From the cell containing the given text, extract its center point as (x, y) coordinate. 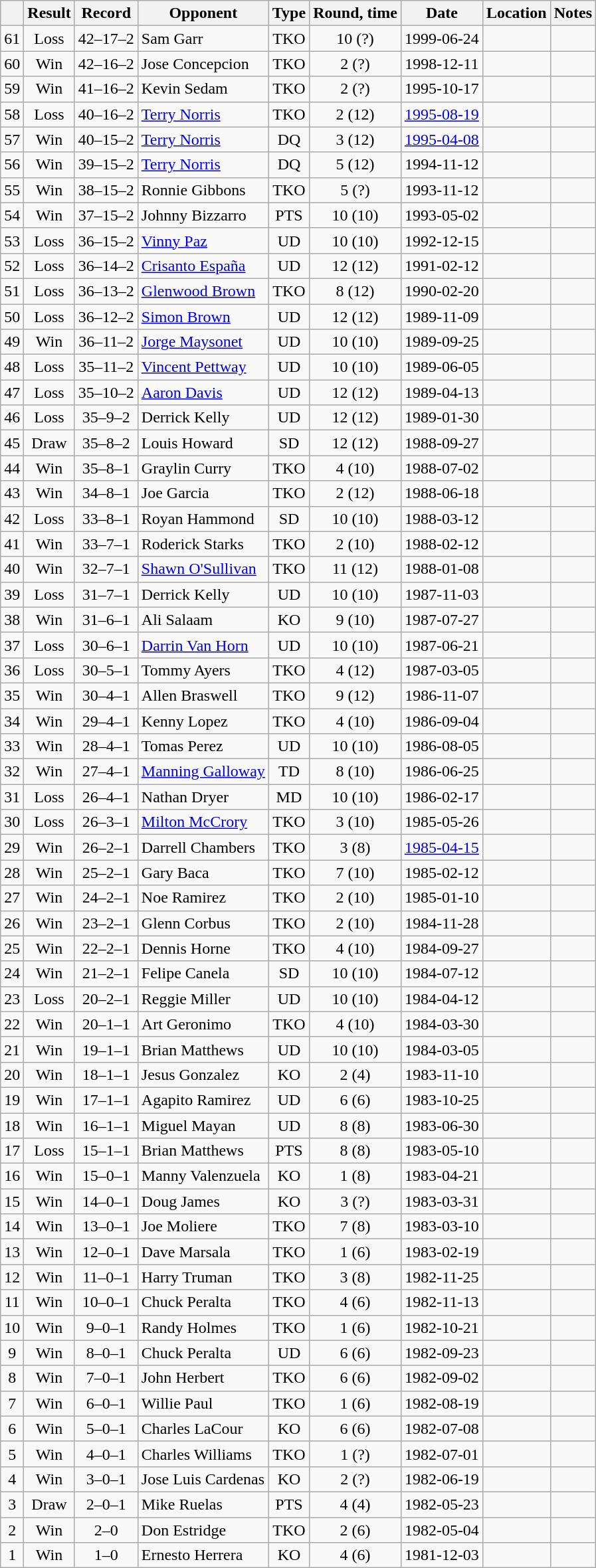
Gary Baca (203, 873)
1989-06-05 (441, 367)
9–0–1 (106, 1328)
26–2–1 (106, 847)
31 (12, 797)
43 (12, 493)
33 (12, 746)
42 (12, 519)
1993-11-12 (441, 190)
1982-07-08 (441, 1429)
Miguel Mayan (203, 1126)
Simon Brown (203, 317)
1982-11-25 (441, 1277)
30 (12, 822)
5–0–1 (106, 1429)
38–15–2 (106, 190)
Ali Salaam (203, 620)
1989-09-25 (441, 342)
MD (288, 797)
57 (12, 139)
7 (8) (355, 1227)
1983-05-10 (441, 1151)
1983-02-19 (441, 1252)
30–4–1 (106, 695)
Manning Galloway (203, 772)
1994-11-12 (441, 165)
46 (12, 418)
3 (12, 1504)
61 (12, 39)
47 (12, 392)
28 (12, 873)
Kenny Lopez (203, 721)
20–1–1 (106, 1024)
40–16–2 (106, 114)
1 (?) (355, 1454)
55 (12, 190)
Manny Valenzuela (203, 1176)
1988-02-12 (441, 544)
Dave Marsala (203, 1252)
Art Geronimo (203, 1024)
Ronnie Gibbons (203, 190)
1982-06-19 (441, 1479)
60 (12, 64)
Type (288, 13)
Nathan Dryer (203, 797)
7 (12, 1403)
1992-12-15 (441, 240)
Aaron Davis (203, 392)
Sam Garr (203, 39)
Kevin Sedam (203, 89)
4 (12, 1479)
39 (12, 594)
26 (12, 923)
1989-11-09 (441, 317)
35–10–2 (106, 392)
1984-04-12 (441, 999)
Graylin Curry (203, 468)
1985-05-26 (441, 822)
36 (12, 670)
Glenn Corbus (203, 923)
18–1–1 (106, 1075)
1995-08-19 (441, 114)
11 (12) (355, 569)
Joe Moliere (203, 1227)
1988-03-12 (441, 519)
13–0–1 (106, 1227)
15–0–1 (106, 1176)
25 (12, 948)
1998-12-11 (441, 64)
Charles Williams (203, 1454)
3–0–1 (106, 1479)
Result (49, 13)
35–8–1 (106, 468)
1982-07-01 (441, 1454)
1988-06-18 (441, 493)
12 (12, 1277)
Noe Ramirez (203, 898)
5 (?) (355, 190)
19 (12, 1100)
39–15–2 (106, 165)
29 (12, 847)
TD (288, 772)
1983-04-21 (441, 1176)
1991-02-12 (441, 266)
1982-10-21 (441, 1328)
John Herbert (203, 1378)
23 (12, 999)
1 (8) (355, 1176)
14 (12, 1227)
Doug James (203, 1201)
Willie Paul (203, 1403)
1995-10-17 (441, 89)
59 (12, 89)
27–4–1 (106, 772)
1–0 (106, 1555)
40 (12, 569)
8 (10) (355, 772)
11–0–1 (106, 1277)
58 (12, 114)
24–2–1 (106, 898)
1984-07-12 (441, 974)
1982-11-13 (441, 1302)
31–6–1 (106, 620)
33–8–1 (106, 519)
8 (12) (355, 291)
33–7–1 (106, 544)
1999-06-24 (441, 39)
3 (10) (355, 822)
9 (10) (355, 620)
1983-03-10 (441, 1227)
52 (12, 266)
44 (12, 468)
2 (12, 1529)
36–14–2 (106, 266)
28–4–1 (106, 746)
38 (12, 620)
1988-01-08 (441, 569)
25–2–1 (106, 873)
Joe Garcia (203, 493)
1983-10-25 (441, 1100)
1982-05-04 (441, 1529)
30–6–1 (106, 645)
17 (12, 1151)
10–0–1 (106, 1302)
Charles LaCour (203, 1429)
30–5–1 (106, 670)
9 (12) (355, 695)
Tommy Ayers (203, 670)
Harry Truman (203, 1277)
34 (12, 721)
14–0–1 (106, 1201)
35–9–2 (106, 418)
Royan Hammond (203, 519)
Ernesto Herrera (203, 1555)
Crisanto España (203, 266)
45 (12, 443)
3 (?) (355, 1201)
1989-04-13 (441, 392)
1982-08-19 (441, 1403)
37 (12, 645)
3 (12) (355, 139)
18 (12, 1126)
Tomas Perez (203, 746)
2–0–1 (106, 1504)
Agapito Ramirez (203, 1100)
36–11–2 (106, 342)
Jesus Gonzalez (203, 1075)
49 (12, 342)
1986-11-07 (441, 695)
16 (12, 1176)
22–2–1 (106, 948)
1982-09-02 (441, 1378)
36–12–2 (106, 317)
1987-07-27 (441, 620)
24 (12, 974)
1983-06-30 (441, 1126)
4–0–1 (106, 1454)
Roderick Starks (203, 544)
1987-11-03 (441, 594)
12–0–1 (106, 1252)
Jorge Maysonet (203, 342)
26–3–1 (106, 822)
Date (441, 13)
15 (12, 1201)
Record (106, 13)
8 (12, 1378)
16–1–1 (106, 1126)
7 (10) (355, 873)
Louis Howard (203, 443)
1982-05-23 (441, 1504)
56 (12, 165)
6 (12, 1429)
10 (12, 1328)
11 (12, 1302)
31–7–1 (106, 594)
4 (12) (355, 670)
41 (12, 544)
17–1–1 (106, 1100)
34–8–1 (106, 493)
2 (4) (355, 1075)
6–0–1 (106, 1403)
5 (12, 1454)
1987-06-21 (441, 645)
29–4–1 (106, 721)
Allen Braswell (203, 695)
35–11–2 (106, 367)
1984-03-30 (441, 1024)
21 (12, 1049)
1988-09-27 (441, 443)
10 (?) (355, 39)
Reggie Miller (203, 999)
36–15–2 (106, 240)
1984-11-28 (441, 923)
41–16–2 (106, 89)
1990-02-20 (441, 291)
21–2–1 (106, 974)
1986-02-17 (441, 797)
23–2–1 (106, 923)
Location (516, 13)
36–13–2 (106, 291)
Round, time (355, 13)
Darrin Van Horn (203, 645)
7–0–1 (106, 1378)
53 (12, 240)
1983-03-31 (441, 1201)
1989-01-30 (441, 418)
1987-03-05 (441, 670)
Shawn O'Sullivan (203, 569)
19–1–1 (106, 1049)
Darrell Chambers (203, 847)
Vinny Paz (203, 240)
37–15–2 (106, 215)
1981-12-03 (441, 1555)
35 (12, 695)
1985-04-15 (441, 847)
Don Estridge (203, 1529)
Milton McCrory (203, 822)
35–8–2 (106, 443)
1983-11-10 (441, 1075)
4 (4) (355, 1504)
1995-04-08 (441, 139)
Randy Holmes (203, 1328)
50 (12, 317)
Glenwood Brown (203, 291)
8–0–1 (106, 1353)
13 (12, 1252)
32–7–1 (106, 569)
42–16–2 (106, 64)
Notes (573, 13)
2–0 (106, 1529)
1986-09-04 (441, 721)
1982-09-23 (441, 1353)
48 (12, 367)
Mike Ruelas (203, 1504)
20 (12, 1075)
1984-09-27 (441, 948)
27 (12, 898)
1988-07-02 (441, 468)
2 (6) (355, 1529)
Dennis Horne (203, 948)
1984-03-05 (441, 1049)
Vincent Pettway (203, 367)
Felipe Canela (203, 974)
15–1–1 (106, 1151)
42–17–2 (106, 39)
54 (12, 215)
20–2–1 (106, 999)
51 (12, 291)
Johnny Bizzarro (203, 215)
1986-08-05 (441, 746)
1986-06-25 (441, 772)
Opponent (203, 13)
1 (12, 1555)
Jose Concepcion (203, 64)
5 (12) (355, 165)
32 (12, 772)
40–15–2 (106, 139)
1985-01-10 (441, 898)
1985-02-12 (441, 873)
Jose Luis Cardenas (203, 1479)
9 (12, 1353)
1993-05-02 (441, 215)
26–4–1 (106, 797)
22 (12, 1024)
